Capture the cell that displays the provided text and extract its (x, y) central coordinate. 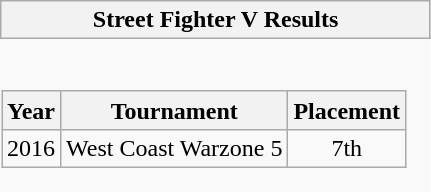
7th (347, 148)
2016 (32, 148)
Year (32, 110)
Placement (347, 110)
Street Fighter V Results (216, 20)
Year Tournament Placement 2016 West Coast Warzone 5 7th (216, 116)
Tournament (174, 110)
West Coast Warzone 5 (174, 148)
